Locate the cell with the specified text and output its [x, y] center coordinate. 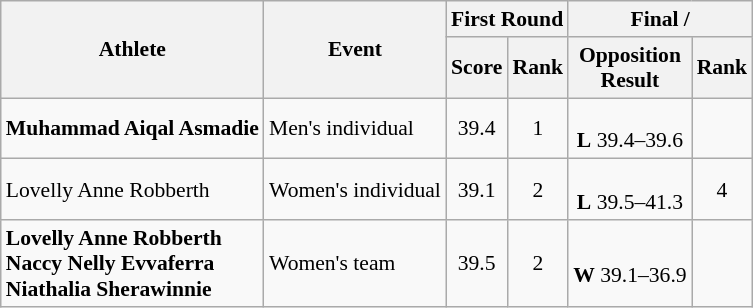
OppositionResult [630, 68]
Event [355, 50]
4 [722, 190]
Muhammad Aiqal Asmadie [132, 128]
Score [477, 68]
Athlete [132, 50]
Lovelly Anne RobberthNaccy Nelly EvvaferraNiathalia Sherawinnie [132, 264]
1 [538, 128]
W 39.1–36.9 [630, 264]
39.5 [477, 264]
L 39.4–39.6 [630, 128]
39.4 [477, 128]
Final / [660, 19]
First Round [507, 19]
Men's individual [355, 128]
Women's team [355, 264]
39.1 [477, 190]
L 39.5–41.3 [630, 190]
Women's individual [355, 190]
Lovelly Anne Robberth [132, 190]
